Identify which cell holds the provided text, then report its (X, Y) central coordinate. 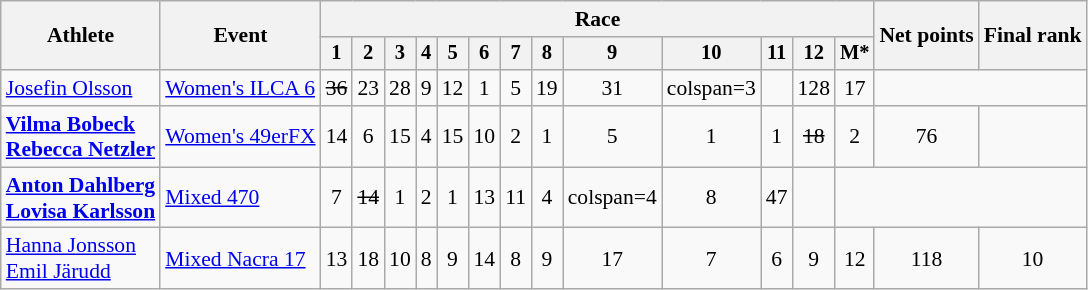
19 (547, 88)
Event (240, 36)
Hanna JonssonEmil Järudd (80, 258)
colspan=4 (612, 198)
28 (400, 88)
Race (598, 19)
118 (926, 258)
76 (926, 136)
Josefin Olsson (80, 88)
Net points (926, 36)
Final rank (1033, 36)
Mixed 470 (240, 198)
Anton DahlbergLovisa Karlsson (80, 198)
Women's 49erFX (240, 136)
23 (368, 88)
colspan=3 (712, 88)
128 (814, 88)
Athlete (80, 36)
M* (854, 54)
47 (777, 198)
31 (612, 88)
Mixed Nacra 17 (240, 258)
3 (400, 54)
Women's ILCA 6 (240, 88)
36 (337, 88)
Vilma BobeckRebecca Netzler (80, 136)
